For the text-containing cell, return its midpoint in (X, Y) coordinate format. 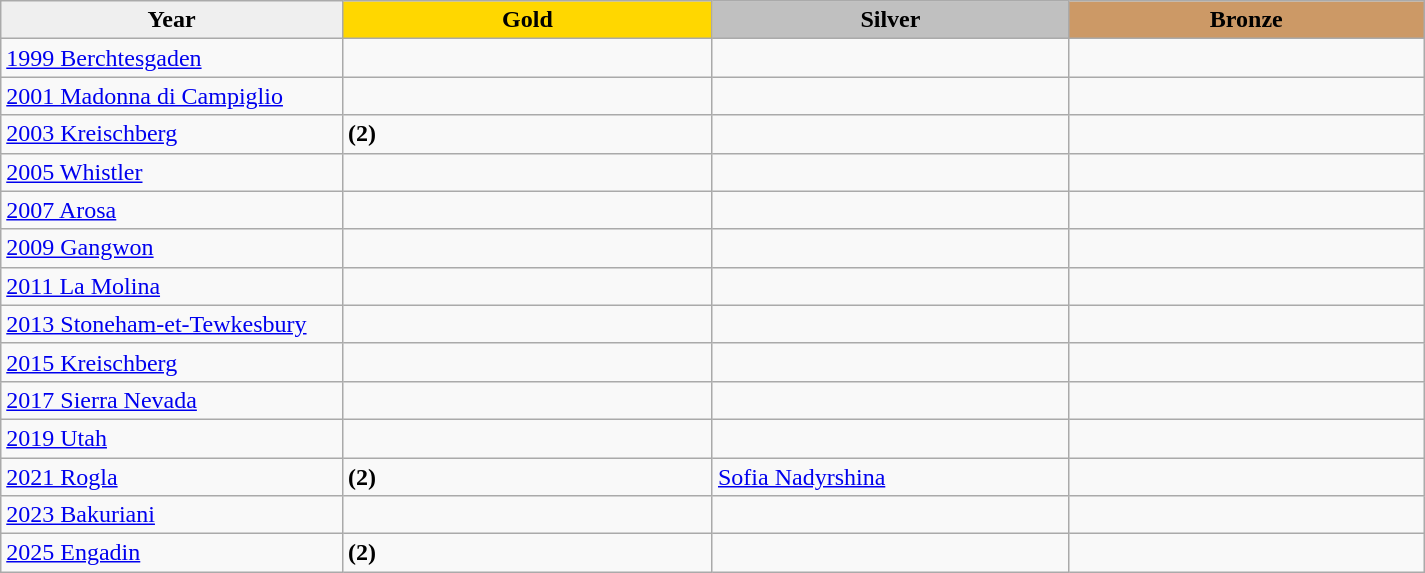
Year (172, 20)
2019 Utah (172, 438)
2011 La Molina (172, 286)
Gold (527, 20)
2025 Engadin (172, 553)
2007 Arosa (172, 210)
2021 Rogla (172, 477)
Silver (890, 20)
2001 Madonna di Campiglio (172, 96)
2017 Sierra Nevada (172, 400)
2023 Bakuriani (172, 515)
2013 Stoneham-et-Tewkesbury (172, 324)
1999 Berchtesgaden (172, 58)
2005 Whistler (172, 172)
2003 Kreischberg (172, 134)
Bronze (1246, 20)
2015 Kreischberg (172, 362)
Sofia Nadyrshina (890, 477)
2009 Gangwon (172, 248)
